Return (X, Y) of the center of cell containing provided text 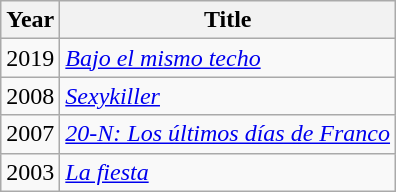
2007 (30, 134)
2008 (30, 96)
Sexykiller (228, 96)
20-N: Los últimos días de Franco (228, 134)
Year (30, 20)
Title (228, 20)
Bajo el mismo techo (228, 58)
La fiesta (228, 172)
2019 (30, 58)
2003 (30, 172)
